Scan for the cell matching the given text and deliver its (X, Y) coordinate at center. 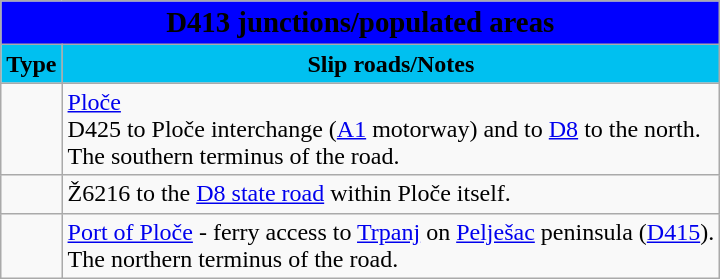
Type (32, 64)
Port of Ploče - ferry access to Trpanj on Pelješac peninsula (D415).The northern terminus of the road. (391, 246)
Slip roads/Notes (391, 64)
Ž6216 to the D8 state road within Ploče itself. (391, 194)
Ploče D425 to Ploče interchange (A1 motorway) and to D8 to the north.The southern terminus of the road. (391, 129)
D413 junctions/populated areas (360, 23)
